Determine the [x, y] coordinate at the center of the cell enclosing the given text.  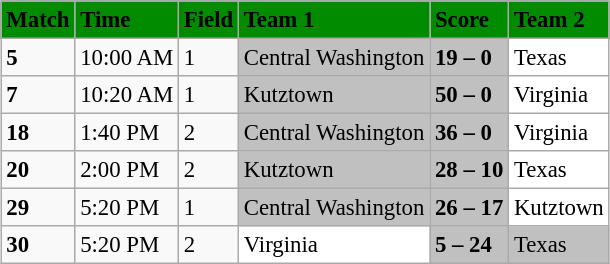
18 [38, 133]
36 – 0 [470, 133]
5 – 24 [470, 245]
29 [38, 208]
26 – 17 [470, 208]
30 [38, 245]
19 – 0 [470, 57]
50 – 0 [470, 95]
Team 1 [334, 20]
5 [38, 57]
Field [208, 20]
Time [127, 20]
2:00 PM [127, 170]
28 – 10 [470, 170]
10:00 AM [127, 57]
7 [38, 95]
Team 2 [559, 20]
Score [470, 20]
Match [38, 20]
10:20 AM [127, 95]
20 [38, 170]
1:40 PM [127, 133]
